Find where the given text appears and provide that cell's center as [x, y] coordinate. 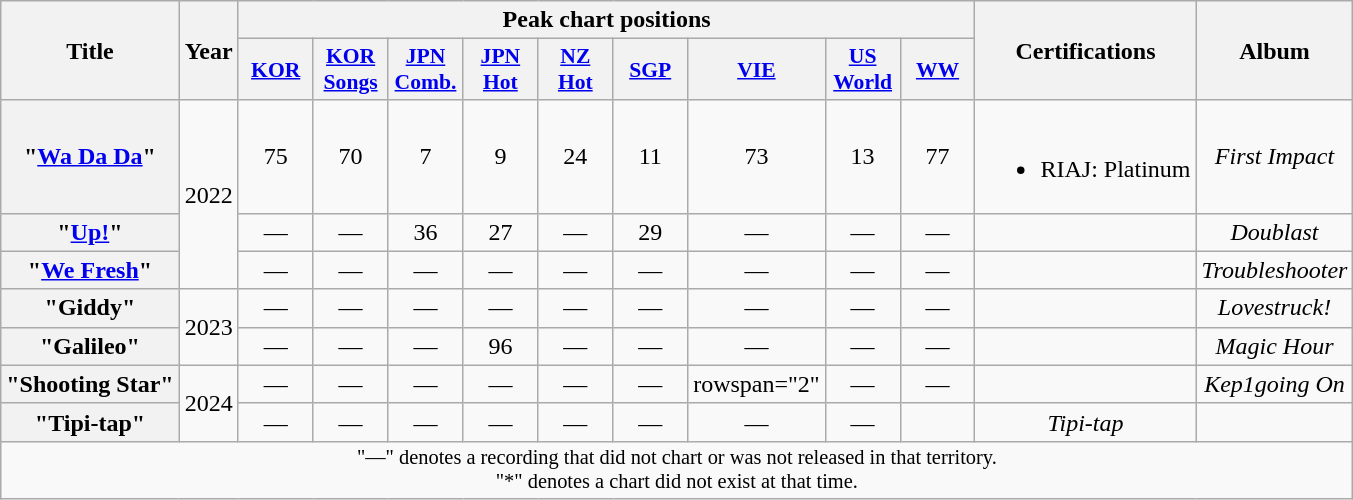
75 [276, 156]
2022 [208, 194]
Troubleshooter [1274, 270]
36 [426, 232]
"Galileo" [90, 346]
Title [90, 50]
WW [938, 70]
RIAJ: Platinum [1086, 156]
2024 [208, 403]
VIE [757, 70]
2023 [208, 327]
Kep1going On [1274, 384]
Tipi-tap [1086, 422]
USWorld [862, 70]
First Impact [1274, 156]
SGP [650, 70]
73 [757, 156]
KOR [276, 70]
Peak chart positions [606, 20]
96 [500, 346]
"We Fresh" [90, 270]
24 [576, 156]
Certifications [1086, 50]
JPNHot [500, 70]
"Up!" [90, 232]
KORSongs [350, 70]
"Shooting Star" [90, 384]
Year [208, 50]
JPNComb. [426, 70]
Magic Hour [1274, 346]
27 [500, 232]
11 [650, 156]
"Tipi-tap" [90, 422]
Lovestruck! [1274, 308]
13 [862, 156]
70 [350, 156]
NZHot [576, 70]
29 [650, 232]
"Giddy" [90, 308]
77 [938, 156]
rowspan="2" [757, 384]
"Wa Da Da" [90, 156]
Album [1274, 50]
9 [500, 156]
"—" denotes a recording that did not chart or was not released in that territory."*" denotes a chart did not exist at that time. [677, 470]
Doublast [1274, 232]
7 [426, 156]
